Identify which cell holds the provided text, then report its [X, Y] central coordinate. 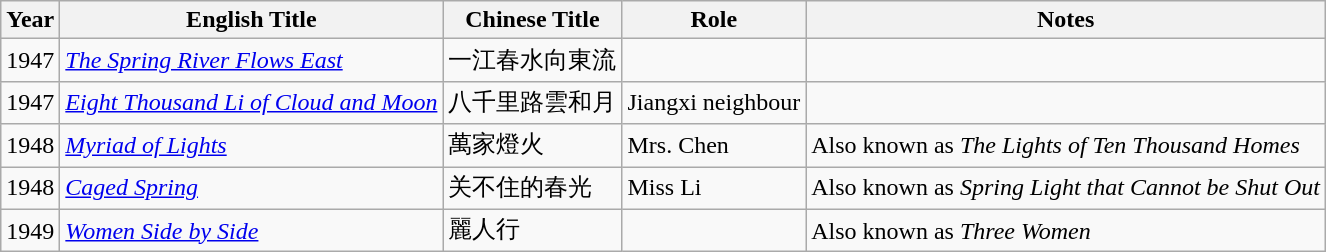
Also known as Spring Light that Cannot be Shut Out [1066, 188]
Also known as The Lights of Ten Thousand Homes [1066, 146]
The Spring River Flows East [252, 60]
Mrs. Chen [714, 146]
Miss Li [714, 188]
Chinese Title [532, 20]
Role [714, 20]
麗人行 [532, 230]
萬家燈火 [532, 146]
八千里路雲和月 [532, 102]
关不住的春光 [532, 188]
Eight Thousand Li of Cloud and Moon [252, 102]
Caged Spring [252, 188]
Women Side by Side [252, 230]
English Title [252, 20]
1949 [30, 230]
Also known as Three Women [1066, 230]
Myriad of Lights [252, 146]
Notes [1066, 20]
一江春水向東流 [532, 60]
Jiangxi neighbour [714, 102]
Year [30, 20]
